Search for the cell housing the specified text and yield its (x, y) center coordinate. 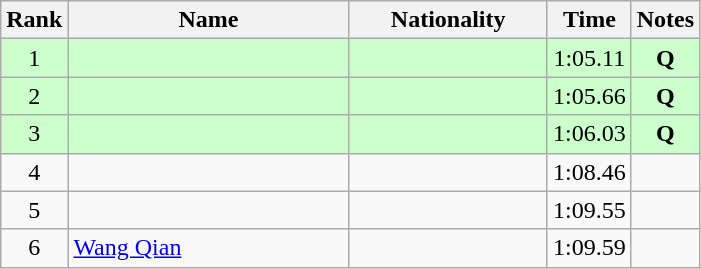
1:06.03 (589, 134)
5 (34, 210)
Nationality (448, 20)
Name (208, 20)
1 (34, 58)
4 (34, 172)
Rank (34, 20)
2 (34, 96)
Notes (665, 20)
1:05.11 (589, 58)
6 (34, 248)
1:08.46 (589, 172)
1:05.66 (589, 96)
Time (589, 20)
1:09.55 (589, 210)
Wang Qian (208, 248)
3 (34, 134)
1:09.59 (589, 248)
